Detect which cell encompasses the target text, then output its (x, y) center coordinate. 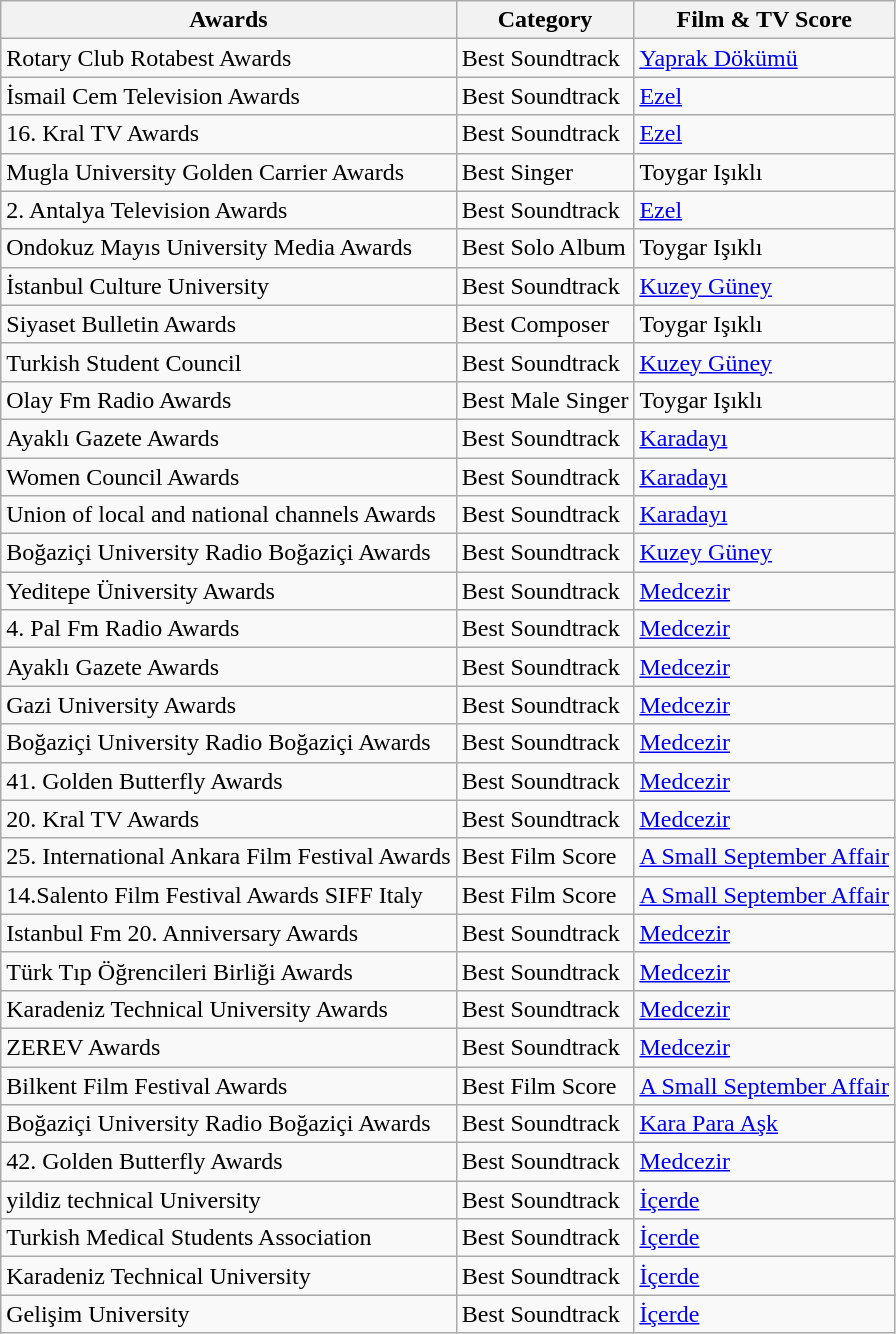
Turkish Medical Students Association (228, 1238)
Istanbul Fm 20. Anniversary Awards (228, 933)
Best Singer (545, 172)
16. Kral TV Awards (228, 134)
Yaprak Dökümü (764, 58)
Siyaset Bulletin Awards (228, 324)
Yeditepe Üniversity Awards (228, 591)
Union of local and national channels Awards (228, 515)
Kara Para Aşk (764, 1124)
Turkish Student Council (228, 362)
Mugla University Golden Carrier Awards (228, 172)
Film & TV Score (764, 20)
Best Solo Album (545, 248)
yildiz technical University (228, 1200)
Category (545, 20)
Best Composer (545, 324)
14.Salento Film Festival Awards SIFF Italy (228, 895)
Rotary Club Rotabest Awards (228, 58)
Gazi University Awards (228, 705)
4. Pal Fm Radio Awards (228, 629)
25. International Ankara Film Festival Awards (228, 857)
İstanbul Culture University (228, 286)
2. Antalya Television Awards (228, 210)
Karadeniz Technical University Awards (228, 1009)
Awards (228, 20)
Gelişim University (228, 1314)
41. Golden Butterfly Awards (228, 781)
Women Council Awards (228, 477)
ZEREV Awards (228, 1047)
Ondokuz Mayıs University Media Awards (228, 248)
Bilkent Film Festival Awards (228, 1085)
Türk Tıp Öğrencileri Birliği Awards (228, 971)
42. Golden Butterfly Awards (228, 1162)
Karadeniz Technical University (228, 1276)
Best Male Singer (545, 400)
Olay Fm Radio Awards (228, 400)
20. Kral TV Awards (228, 819)
İsmail Cem Television Awards (228, 96)
